Output the [X, Y] coordinate of the center of the cell containing the given text.  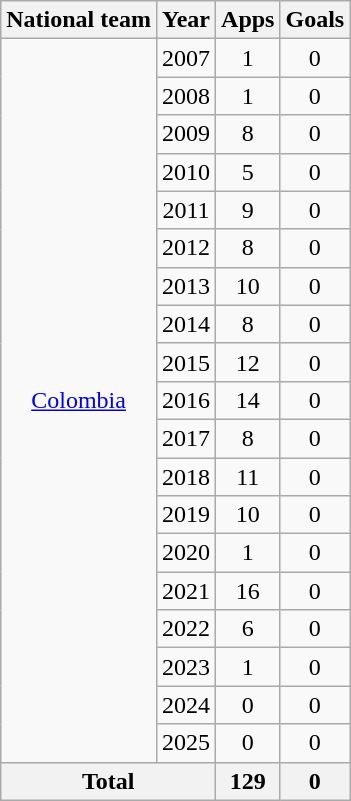
14 [248, 400]
2007 [186, 58]
2015 [186, 362]
129 [248, 781]
Apps [248, 20]
2025 [186, 743]
2013 [186, 286]
2008 [186, 96]
2017 [186, 438]
9 [248, 210]
2009 [186, 134]
Year [186, 20]
2019 [186, 515]
16 [248, 591]
Goals [315, 20]
2024 [186, 705]
2011 [186, 210]
2010 [186, 172]
6 [248, 629]
2012 [186, 248]
2018 [186, 477]
2014 [186, 324]
2021 [186, 591]
Colombia [79, 400]
2020 [186, 553]
National team [79, 20]
5 [248, 172]
Total [108, 781]
2022 [186, 629]
2023 [186, 667]
12 [248, 362]
2016 [186, 400]
11 [248, 477]
